Locate the cell with the specified text and output its (X, Y) center coordinate. 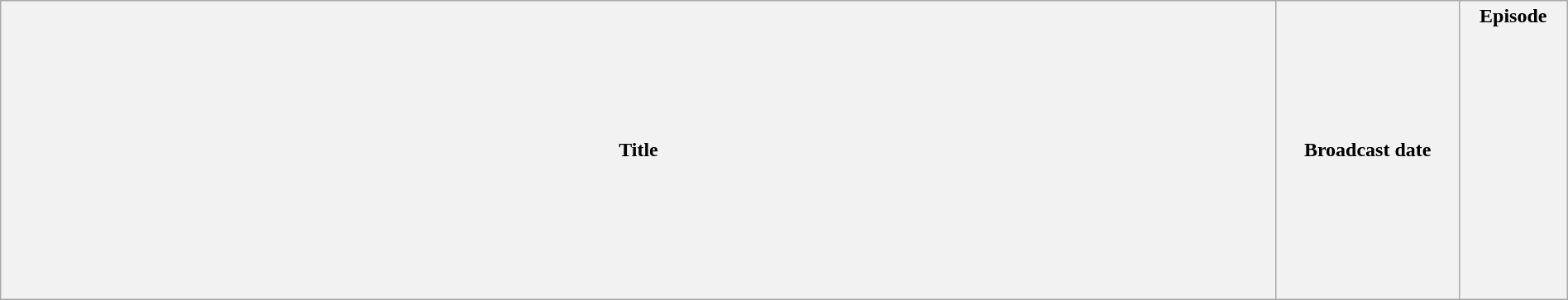
Title (638, 150)
Broadcast date (1368, 150)
Episode (1513, 150)
